From the cell containing the given text, extract its center point as [X, Y] coordinate. 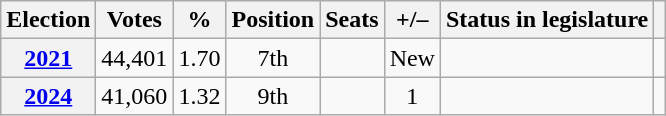
1.32 [200, 96]
Votes [134, 20]
Seats [352, 20]
2024 [48, 96]
New [412, 58]
1.70 [200, 58]
1 [412, 96]
Position [273, 20]
44,401 [134, 58]
9th [273, 96]
2021 [48, 58]
+/– [412, 20]
41,060 [134, 96]
Election [48, 20]
Status in legislature [546, 20]
7th [273, 58]
% [200, 20]
